Extract the [X, Y] coordinate from the center of the cell holding the provided text.  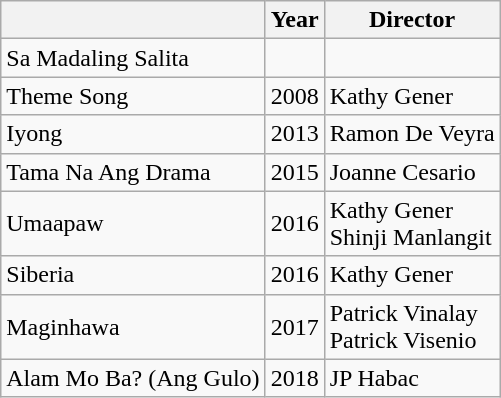
Director [412, 20]
2017 [294, 326]
Siberia [133, 275]
Alam Mo Ba? (Ang Gulo) [133, 378]
Year [294, 20]
2008 [294, 96]
JP Habac [412, 378]
Iyong [133, 134]
Theme Song [133, 96]
Joanne Cesario [412, 172]
2018 [294, 378]
Sa Madaling Salita [133, 58]
Patrick VinalayPatrick Visenio [412, 326]
Ramon De Veyra [412, 134]
Umaapaw [133, 224]
Tama Na Ang Drama [133, 172]
2015 [294, 172]
2013 [294, 134]
Kathy GenerShinji Manlangit [412, 224]
Maginhawa [133, 326]
